Locate the cell with the specified text and output its [X, Y] center coordinate. 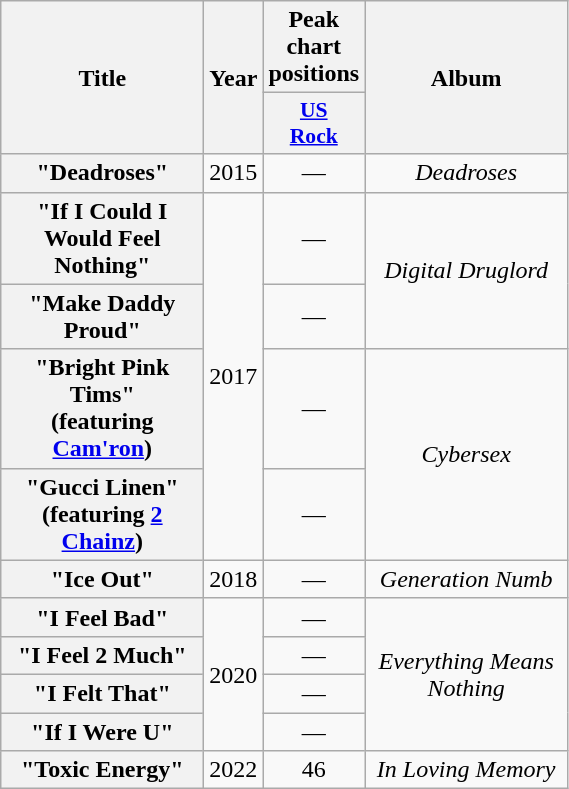
Deadroses [466, 173]
Cybersex [466, 454]
2020 [234, 674]
2017 [234, 376]
"If I Were U" [102, 731]
"I Felt That" [102, 693]
Digital Druglord [466, 270]
Peak chart positions [314, 47]
"Toxic Energy" [102, 770]
46 [314, 770]
"Gucci Linen"(featuring 2 Chainz) [102, 514]
2015 [234, 173]
Year [234, 78]
Album [466, 78]
In Loving Memory [466, 770]
Generation Numb [466, 579]
"I Feel Bad" [102, 617]
Everything Means Nothing [466, 674]
"Make Daddy Proud" [102, 316]
"Ice Out" [102, 579]
"Bright Pink Tims"(featuring Cam'ron) [102, 408]
2018 [234, 579]
"If I Could I Would Feel Nothing" [102, 238]
"I Feel 2 Much" [102, 655]
2022 [234, 770]
Title [102, 78]
USRock [314, 124]
"Deadroses" [102, 173]
